Return the (X, Y) coordinate for the center point of the cell that contains the specified text.  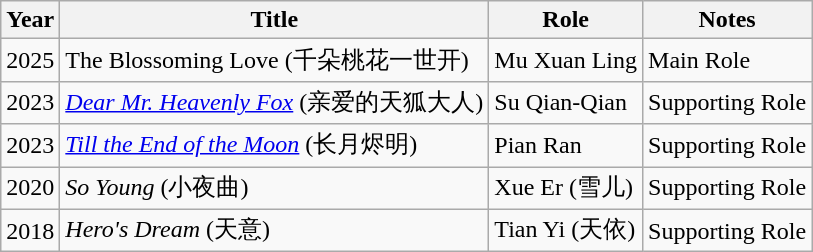
Mu Xuan Ling (566, 60)
Hero's Dream (天意) (274, 230)
Title (274, 20)
Year (30, 20)
Tian Yi (天依) (566, 230)
2018 (30, 230)
Su Qian-Qian (566, 102)
Role (566, 20)
Main Role (728, 60)
2025 (30, 60)
So Young (小夜曲) (274, 188)
2020 (30, 188)
Dear Mr. Heavenly Fox (亲爱的天狐大人) (274, 102)
Notes (728, 20)
Xue Er (雪儿) (566, 188)
The Blossoming Love (千朵桃花一世开) (274, 60)
Pian Ran (566, 146)
Till the End of the Moon (长月烬明) (274, 146)
